Locate the cell with the specified text and output its (x, y) center coordinate. 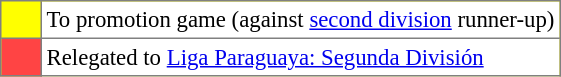
To promotion game (against second division runner-up) (300, 20)
Relegated to Liga Paraguaya: Segunda División (300, 57)
